Detect which cell encompasses the target text, then output its (X, Y) center coordinate. 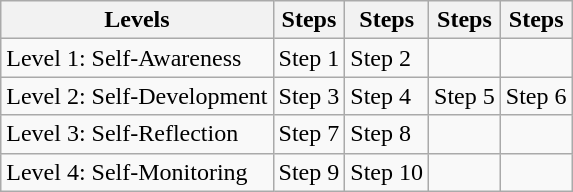
Step 5 (465, 96)
Step 8 (387, 134)
Level 2: Self-Development (137, 96)
Step 4 (387, 96)
Step 3 (309, 96)
Step 9 (309, 172)
Level 1: Self-Awareness (137, 58)
Levels (137, 20)
Step 1 (309, 58)
Level 4: Self-Monitoring (137, 172)
Step 6 (536, 96)
Step 7 (309, 134)
Level 3: Self-Reflection (137, 134)
Step 2 (387, 58)
Step 10 (387, 172)
